Output the [X, Y] coordinate of the center of the cell containing the given text.  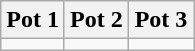
Pot 2 [96, 20]
Pot 1 [33, 20]
Pot 3 [161, 20]
